Capture the cell that displays the provided text and extract its [X, Y] central coordinate. 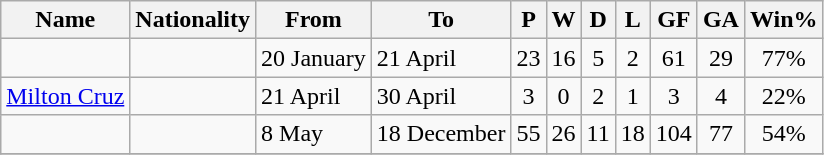
26 [564, 134]
54% [784, 134]
GF [674, 20]
23 [528, 58]
77 [720, 134]
22% [784, 96]
104 [674, 134]
W [564, 20]
8 May [314, 134]
5 [598, 58]
Win% [784, 20]
55 [528, 134]
18 December [441, 134]
D [598, 20]
29 [720, 58]
From [314, 20]
GA [720, 20]
Name [66, 20]
77% [784, 58]
16 [564, 58]
To [441, 20]
61 [674, 58]
0 [564, 96]
Milton Cruz [66, 96]
L [632, 20]
P [528, 20]
4 [720, 96]
Nationality [193, 20]
20 January [314, 58]
1 [632, 96]
11 [598, 134]
30 April [441, 96]
18 [632, 134]
